Pinpoint the cell where the given text exists, returning its (x, y) midpoint coordinate. 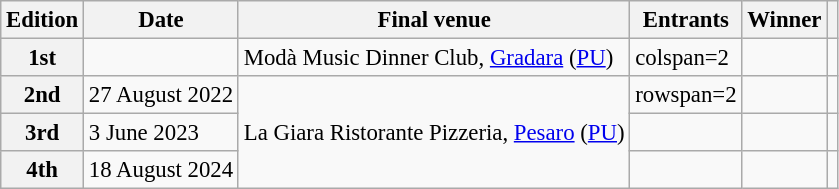
2nd (42, 95)
colspan=2 (686, 58)
Edition (42, 20)
Modà Music Dinner Club, Gradara (PU) (434, 58)
La Giara Ristorante Pizzeria, Pesaro (PU) (434, 132)
1st (42, 58)
rowspan=2 (686, 95)
Date (162, 20)
3rd (42, 133)
Winner (784, 20)
3 June 2023 (162, 133)
18 August 2024 (162, 170)
Final venue (434, 20)
Entrants (686, 20)
4th (42, 170)
27 August 2022 (162, 95)
